Pinpoint the cell where the given text exists, returning its [x, y] midpoint coordinate. 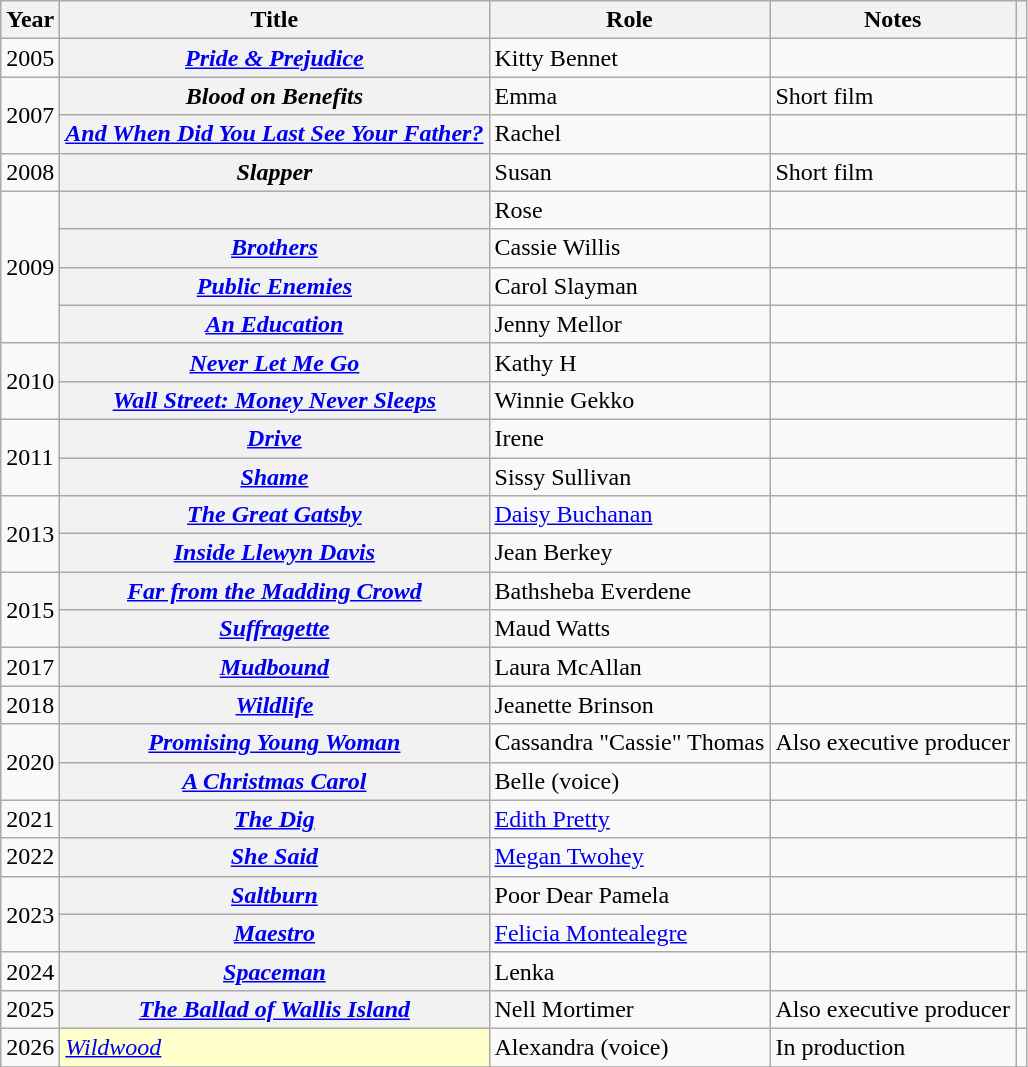
2008 [30, 172]
Emma [630, 96]
Alexandra (voice) [630, 1047]
2025 [30, 1009]
Wall Street: Money Never Sleeps [274, 400]
An Education [274, 324]
Wildwood [274, 1047]
2026 [30, 1047]
The Ballad of Wallis Island [274, 1009]
Sissy Sullivan [630, 477]
Shame [274, 477]
2021 [30, 819]
Winnie Gekko [630, 400]
2018 [30, 705]
Far from the Madding Crowd [274, 591]
Rose [630, 210]
Year [30, 20]
In production [893, 1047]
2007 [30, 115]
Inside Llewyn Davis [274, 553]
2010 [30, 381]
Maud Watts [630, 629]
2020 [30, 762]
Jean Berkey [630, 553]
Jenny Mellor [630, 324]
Drive [274, 438]
Lenka [630, 971]
Edith Pretty [630, 819]
Laura McAllan [630, 667]
A Christmas Carol [274, 781]
Nell Mortimer [630, 1009]
Kathy H [630, 362]
Bathsheba Everdene [630, 591]
Poor Dear Pamela [630, 895]
2005 [30, 58]
2022 [30, 857]
Irene [630, 438]
She Said [274, 857]
Belle (voice) [630, 781]
Felicia Montealegre [630, 933]
Never Let Me Go [274, 362]
2015 [30, 610]
Public Enemies [274, 286]
2017 [30, 667]
Carol Slayman [630, 286]
Wildlife [274, 705]
Suffragette [274, 629]
Spaceman [274, 971]
The Dig [274, 819]
Daisy Buchanan [630, 515]
Mudbound [274, 667]
2009 [30, 267]
Slapper [274, 172]
2024 [30, 971]
Role [630, 20]
2013 [30, 534]
Rachel [630, 134]
Blood on Benefits [274, 96]
Susan [630, 172]
And When Did You Last See Your Father? [274, 134]
Brothers [274, 248]
Maestro [274, 933]
Cassie Willis [630, 248]
Pride & Prejudice [274, 58]
Notes [893, 20]
Saltburn [274, 895]
Cassandra "Cassie" Thomas [630, 743]
2011 [30, 457]
Title [274, 20]
2023 [30, 914]
Jeanette Brinson [630, 705]
Promising Young Woman [274, 743]
Megan Twohey [630, 857]
Kitty Bennet [630, 58]
The Great Gatsby [274, 515]
